From the cell containing the given text, extract its center point as [x, y] coordinate. 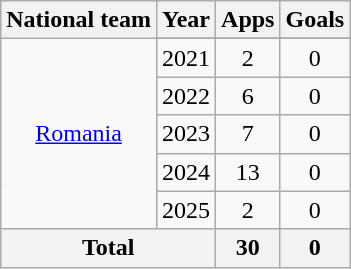
Romania [79, 134]
2023 [186, 134]
13 [248, 172]
Year [186, 20]
2025 [186, 210]
7 [248, 134]
Goals [315, 20]
National team [79, 20]
6 [248, 96]
2021 [186, 58]
Apps [248, 20]
2022 [186, 96]
2024 [186, 172]
Total [108, 248]
30 [248, 248]
